Extract the [x, y] coordinate from the center of the cell holding the provided text.  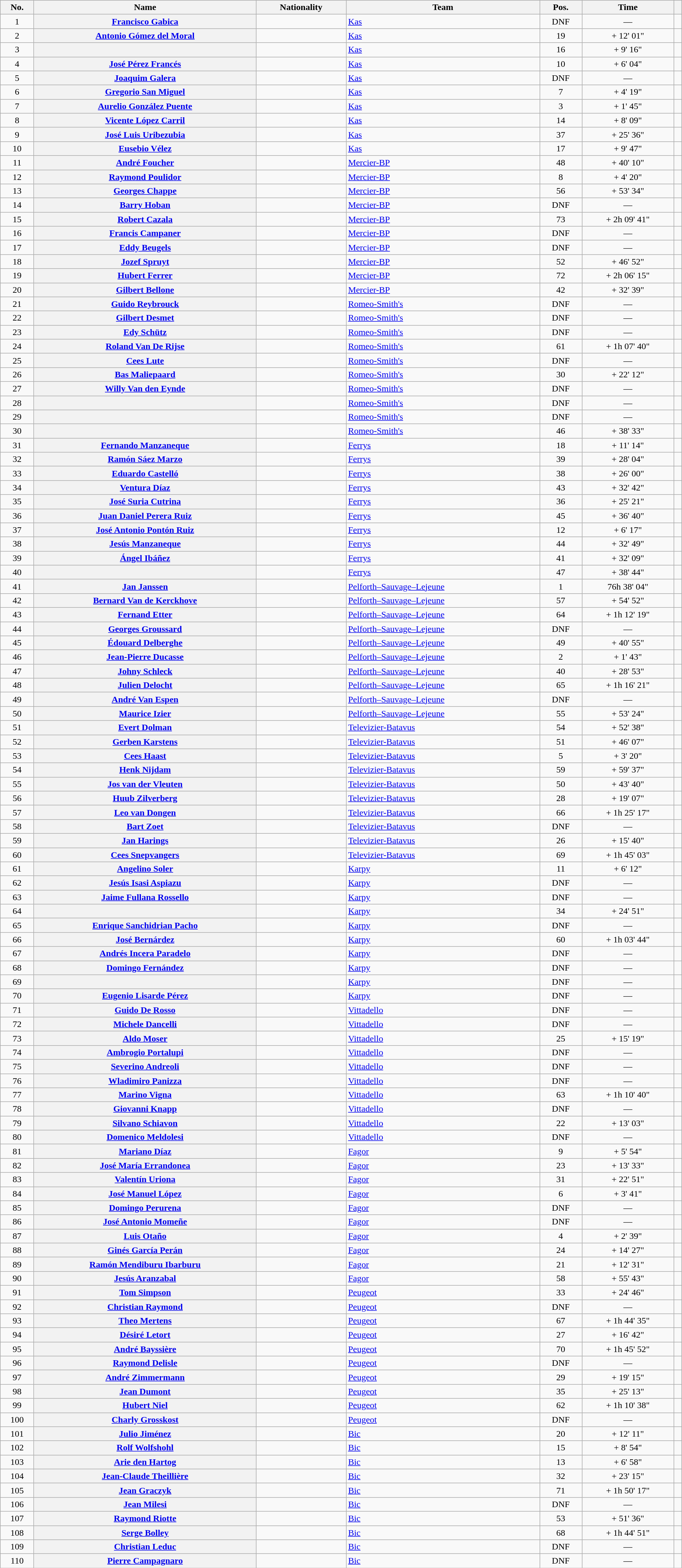
97 [17, 1377]
+ 52' 38" [628, 728]
Ramón Mendiburu Ibarburu [145, 1264]
Domenico Meldolesi [145, 1137]
Henk Nijdam [145, 770]
+ 9' 16" [628, 50]
Michele Dancelli [145, 1024]
+ 5' 54" [628, 1151]
Valentín Uriona [145, 1180]
Johny Schleck [145, 671]
José María Errandonea [145, 1165]
+ 4' 19" [628, 92]
95 [17, 1349]
Juan Daniel Perera Ruiz [145, 516]
+ 1h 12' 19" [628, 614]
Pierre Campagnaro [145, 1561]
+ 22' 51" [628, 1180]
+ 28' 04" [628, 459]
Marino Vigna [145, 1095]
Gregorio San Miguel [145, 92]
Severino Andreoli [145, 1066]
Roland Van De Rijse [145, 346]
+ 3' 41" [628, 1194]
Andrés Incera Paradelo [145, 954]
Aldo Moser [145, 1038]
Gilbert Desmet [145, 318]
Francis Campaner [145, 233]
+ 12' 31" [628, 1264]
Name [145, 7]
84 [17, 1194]
+ 1h 45' 52" [628, 1349]
+ 1h 07' 40" [628, 346]
+ 32' 49" [628, 544]
+ 25' 21" [628, 502]
102 [17, 1448]
Rolf Wolfshohl [145, 1448]
Jan Harings [145, 840]
Giovanni Knapp [145, 1109]
Barry Hoban [145, 205]
Hubert Niel [145, 1405]
Luis Otaño [145, 1236]
Eusebio Vélez [145, 148]
Maurice Izier [145, 714]
+ 32' 39" [628, 290]
Jean Milesi [145, 1504]
78 [17, 1109]
+ 1h 44' 35" [628, 1321]
José Antonio Momeñe [145, 1222]
+ 51' 36" [628, 1518]
+ 1h 25' 17" [628, 812]
+ 2h 09' 41" [628, 219]
Vicente López Carril [145, 120]
Ángel Ibáñez [145, 558]
José Antonio Pontón Ruiz [145, 530]
Pos. [561, 7]
Bernard Van de Kerckhove [145, 600]
+ 32' 09" [628, 558]
+ 1h 10' 38" [628, 1405]
77 [17, 1095]
92 [17, 1306]
+ 55' 43" [628, 1278]
+ 1h 16' 21" [628, 685]
Georges Groussard [145, 629]
80 [17, 1137]
José Pérez Francés [145, 64]
+ 15' 40" [628, 840]
Jean Graczyk [145, 1490]
José Bernárdez [145, 939]
Angelino Soler [145, 869]
+ 19' 15" [628, 1377]
Arie den Hartog [145, 1462]
100 [17, 1420]
+ 53' 24" [628, 714]
+ 2' 39" [628, 1236]
106 [17, 1504]
Hubert Ferrer [145, 276]
101 [17, 1434]
Jean-Claude Theillière [145, 1476]
Christian Raymond [145, 1306]
José Manuel López [145, 1194]
Leo van Dongen [145, 812]
+ 22' 12" [628, 374]
+ 32' 42" [628, 488]
+ 11' 14" [628, 445]
74 [17, 1052]
Bas Maliepaard [145, 374]
109 [17, 1547]
Jaime Fullana Rossello [145, 897]
Tom Simpson [145, 1292]
Fernando Manzaneque [145, 445]
107 [17, 1518]
Edy Schütz [145, 332]
+ 46' 07" [628, 742]
+ 1h 03' 44" [628, 939]
+ 6' 12" [628, 869]
+ 36' 40" [628, 516]
+ 13' 33" [628, 1165]
Édouard Delberghe [145, 643]
Cees Haast [145, 756]
André Bayssière [145, 1349]
Ventura Díaz [145, 488]
André Van Espen [145, 699]
Désiré Letort [145, 1335]
Jozef Spruyt [145, 262]
110 [17, 1561]
98 [17, 1391]
96 [17, 1363]
+ 46' 52" [628, 262]
88 [17, 1250]
82 [17, 1165]
+ 38' 33" [628, 431]
108 [17, 1533]
+ 25' 36" [628, 134]
Domingo Perurena [145, 1208]
76 [17, 1081]
Willy Van den Eynde [145, 388]
Mariano Díaz [145, 1151]
83 [17, 1180]
Ramón Sáez Marzo [145, 459]
+ 13' 03" [628, 1123]
Cees Snepvangers [145, 854]
Nationality [301, 7]
+ 6' 04" [628, 64]
No. [17, 7]
Gerben Karstens [145, 742]
+ 6' 58" [628, 1462]
Charly Grosskost [145, 1420]
+ 38' 44" [628, 572]
Raymond Delisle [145, 1363]
85 [17, 1208]
Georges Chappe [145, 191]
Cees Lute [145, 360]
+ 16' 42" [628, 1335]
Robert Cazala [145, 219]
+ 24' 46" [628, 1292]
+ 40' 55" [628, 643]
90 [17, 1278]
+ 4' 20" [628, 177]
Gilbert Bellone [145, 290]
+ 25' 13" [628, 1391]
+ 26' 00" [628, 473]
91 [17, 1292]
93 [17, 1321]
81 [17, 1151]
Evert Dolman [145, 728]
Julio Jiménez [145, 1434]
+ 59' 37" [628, 770]
Theo Mertens [145, 1321]
79 [17, 1123]
+ 1h 10' 40" [628, 1095]
+ 40' 10" [628, 163]
José Suria Cutrina [145, 502]
+ 14' 27" [628, 1250]
+ 12' 01" [628, 36]
+ 24' 51" [628, 911]
+ 53' 34" [628, 191]
+ 3' 20" [628, 756]
Joaquim Galera [145, 78]
Bart Zoet [145, 826]
+ 6' 17" [628, 530]
+ 15' 19" [628, 1038]
Jean-Pierre Ducasse [145, 657]
94 [17, 1335]
Wladimiro Panizza [145, 1081]
Domingo Fernández [145, 968]
Ambrogio Portalupi [145, 1052]
+ 1h 45' 03" [628, 854]
Jesús Isasi Aspiazu [145, 883]
+ 54' 52" [628, 600]
+ 19' 07" [628, 798]
Aurelio González Puente [145, 106]
87 [17, 1236]
André Foucher [145, 163]
Serge Bolley [145, 1533]
Raymond Riotte [145, 1518]
Jesús Aranzabal [145, 1278]
Eugenio Lisarde Pérez [145, 996]
+ 1h 44' 51" [628, 1533]
Guido De Rosso [145, 1010]
Team [443, 7]
Jesús Manzaneque [145, 544]
Francisco Gabica [145, 22]
+ 9' 47" [628, 148]
André Zimmermann [145, 1377]
José Luis Uribezubia [145, 134]
Jos van der Vleuten [145, 784]
Enrique Sanchidrian Pacho [145, 925]
99 [17, 1405]
+ 8' 09" [628, 120]
Ginés García Perán [145, 1250]
Eddy Beugels [145, 247]
Silvano Schiavon [145, 1123]
+ 28' 53" [628, 671]
+ 1' 45" [628, 106]
+ 1' 43" [628, 657]
75 [17, 1066]
Jean Dumont [145, 1391]
Antonio Gómez del Moral [145, 36]
Time [628, 7]
+ 2h 06' 15" [628, 276]
Christian Leduc [145, 1547]
+ 12' 11" [628, 1434]
76h 38' 04" [628, 586]
+ 8' 54" [628, 1448]
Fernand Etter [145, 614]
103 [17, 1462]
+ 1h 50' 17" [628, 1490]
105 [17, 1490]
Eduardo Castelló [145, 473]
Jan Janssen [145, 586]
+ 23' 15" [628, 1476]
89 [17, 1264]
+ 43' 40" [628, 784]
Raymond Poulidor [145, 177]
Julien Delocht [145, 685]
Huub Zilverberg [145, 798]
Guido Reybrouck [145, 304]
104 [17, 1476]
86 [17, 1222]
